Identify which cell holds the provided text, then report its (x, y) central coordinate. 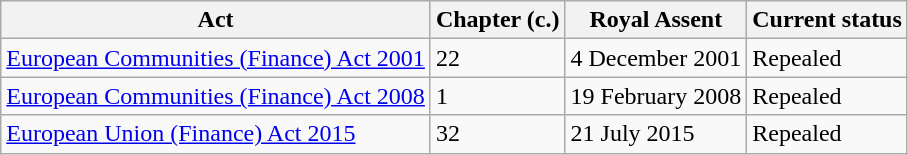
19 February 2008 (656, 96)
1 (498, 96)
Royal Assent (656, 20)
European Communities (Finance) Act 2001 (216, 58)
European Union (Finance) Act 2015 (216, 134)
4 December 2001 (656, 58)
Act (216, 20)
European Communities (Finance) Act 2008 (216, 96)
22 (498, 58)
21 July 2015 (656, 134)
Current status (828, 20)
Chapter (c.) (498, 20)
32 (498, 134)
